Return [x, y] of the center of cell containing provided text 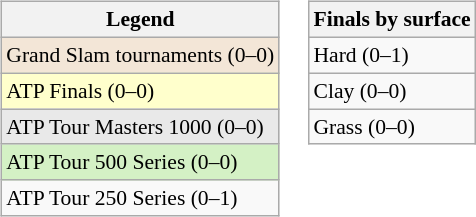
Hard (0–1) [392, 55]
Finals by surface [392, 20]
Legend [140, 20]
Grass (0–0) [392, 127]
ATP Tour Masters 1000 (0–0) [140, 127]
ATP Tour 250 Series (0–1) [140, 198]
ATP Finals (0–0) [140, 91]
ATP Tour 500 Series (0–0) [140, 162]
Grand Slam tournaments (0–0) [140, 55]
Clay (0–0) [392, 91]
